For the text-containing cell, return its midpoint in (x, y) coordinate format. 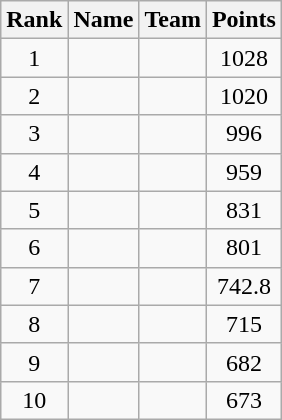
1020 (244, 96)
4 (34, 172)
682 (244, 362)
Points (244, 20)
10 (34, 400)
9 (34, 362)
959 (244, 172)
2 (34, 96)
715 (244, 324)
6 (34, 248)
801 (244, 248)
Name (104, 20)
673 (244, 400)
5 (34, 210)
3 (34, 134)
Rank (34, 20)
742.8 (244, 286)
1028 (244, 58)
Team (173, 20)
7 (34, 286)
8 (34, 324)
831 (244, 210)
996 (244, 134)
1 (34, 58)
